Capture the cell that displays the provided text and extract its (X, Y) central coordinate. 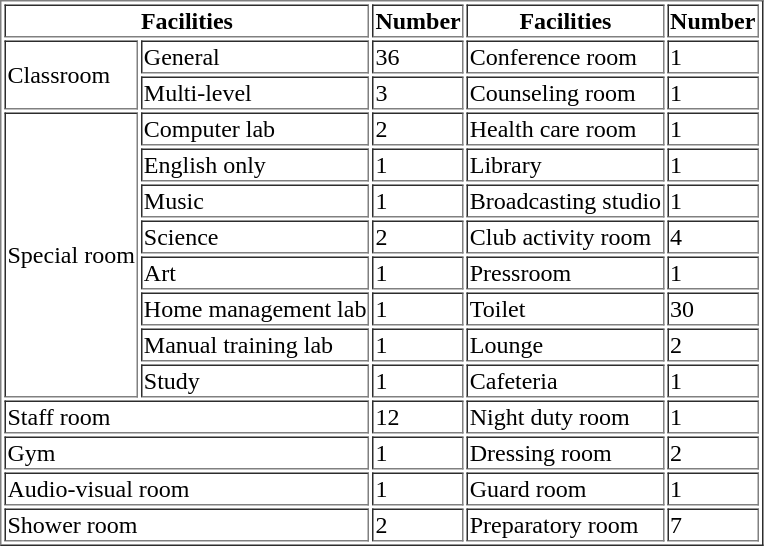
Broadcasting studio (566, 200)
Multi-level (256, 92)
Study (256, 380)
Night duty room (566, 416)
Classroom (70, 74)
Lounge (566, 344)
7 (712, 524)
Guard room (566, 488)
Science (256, 236)
Manual training lab (256, 344)
Library (566, 164)
Cafeteria (566, 380)
Home management lab (256, 308)
12 (418, 416)
Dressing room (566, 452)
Pressroom (566, 272)
Club activity room (566, 236)
General (256, 56)
Shower room (186, 524)
Staff room (186, 416)
Preparatory room (566, 524)
Toilet (566, 308)
Audio-visual room (186, 488)
Counseling room (566, 92)
Music (256, 200)
30 (712, 308)
4 (712, 236)
Conference room (566, 56)
English only (256, 164)
Special room (70, 254)
Health care room (566, 128)
Art (256, 272)
Gym (186, 452)
3 (418, 92)
Computer lab (256, 128)
36 (418, 56)
